From the cell containing the given text, extract its center point as (X, Y) coordinate. 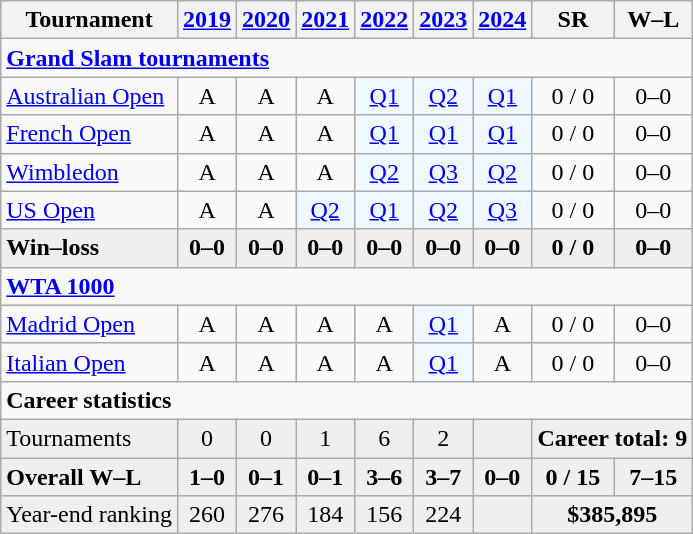
Win–loss (90, 248)
2020 (266, 20)
Year-end ranking (90, 515)
US Open (90, 210)
2021 (326, 20)
Italian Open (90, 362)
2022 (384, 20)
Career total: 9 (612, 438)
184 (326, 515)
2019 (208, 20)
SR (573, 20)
7–15 (654, 477)
1–0 (208, 477)
Career statistics (347, 400)
Wimbledon (90, 172)
Tournaments (90, 438)
156 (384, 515)
2024 (502, 20)
2 (444, 438)
Tournament (90, 20)
Australian Open (90, 96)
276 (266, 515)
1 (326, 438)
Madrid Open (90, 324)
0 / 15 (573, 477)
French Open (90, 134)
Overall W–L (90, 477)
6 (384, 438)
W–L (654, 20)
WTA 1000 (347, 286)
3–6 (384, 477)
$385,895 (612, 515)
224 (444, 515)
3–7 (444, 477)
Grand Slam tournaments (347, 58)
260 (208, 515)
2023 (444, 20)
